Scan for the cell matching the given text and deliver its [x, y] coordinate at center. 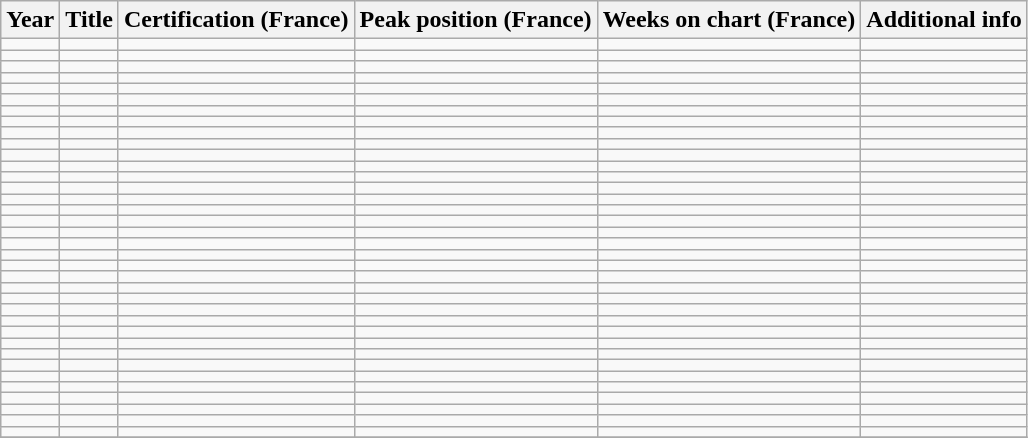
Additional info [944, 20]
Year [30, 20]
Weeks on chart (France) [729, 20]
Certification (France) [236, 20]
Title [90, 20]
Peak position (France) [476, 20]
